Return (x, y) of the center of cell containing provided text 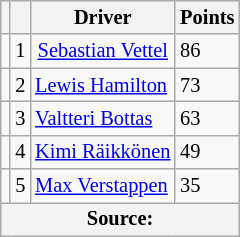
3 (20, 118)
4 (20, 152)
2 (20, 85)
Lewis Hamilton (102, 85)
Source: (120, 219)
35 (207, 186)
Sebastian Vettel (102, 51)
Kimi Räikkönen (102, 152)
5 (20, 186)
49 (207, 152)
Max Verstappen (102, 186)
63 (207, 118)
Driver (102, 17)
1 (20, 51)
Valtteri Bottas (102, 118)
Points (207, 17)
73 (207, 85)
86 (207, 51)
